Scan for the cell matching the given text and deliver its [x, y] coordinate at center. 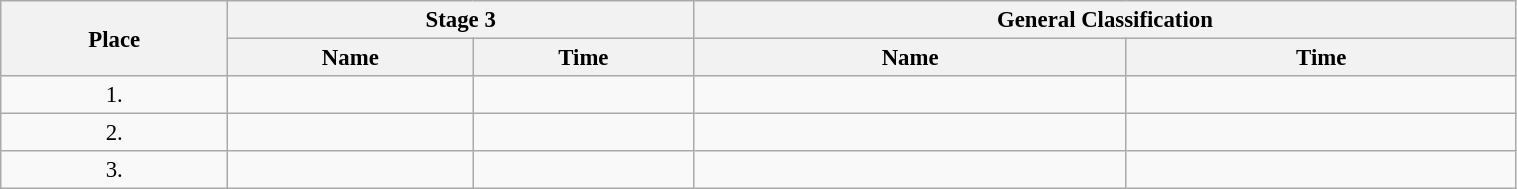
3. [114, 170]
Stage 3 [461, 20]
2. [114, 133]
General Classification [1105, 20]
1. [114, 95]
Place [114, 38]
